Determine the (x, y) coordinate at the center of the cell enclosing the given text.  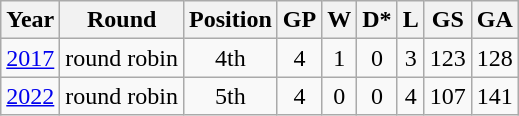
2017 (30, 58)
5th (231, 96)
123 (448, 58)
107 (448, 96)
GP (299, 20)
GA (494, 20)
W (340, 20)
Round (122, 20)
GS (448, 20)
L (410, 20)
Year (30, 20)
D* (377, 20)
2022 (30, 96)
4th (231, 58)
Position (231, 20)
3 (410, 58)
1 (340, 58)
141 (494, 96)
128 (494, 58)
